Pinpoint the cell where the given text exists, returning its [x, y] midpoint coordinate. 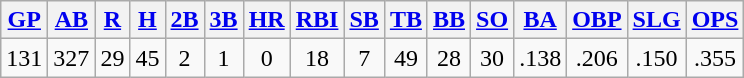
2B [184, 20]
RBI [317, 20]
AB [72, 20]
.206 [597, 58]
1 [224, 58]
H [148, 20]
28 [448, 58]
BB [448, 20]
.150 [656, 58]
SLG [656, 20]
2 [184, 58]
R [112, 20]
30 [492, 58]
SB [364, 20]
131 [24, 58]
.355 [715, 58]
18 [317, 58]
49 [406, 58]
45 [148, 58]
SO [492, 20]
0 [266, 58]
OPS [715, 20]
BA [540, 20]
.138 [540, 58]
29 [112, 58]
OBP [597, 20]
327 [72, 58]
3B [224, 20]
GP [24, 20]
TB [406, 20]
HR [266, 20]
7 [364, 58]
